Output the (X, Y) coordinate of the center of the cell containing the given text.  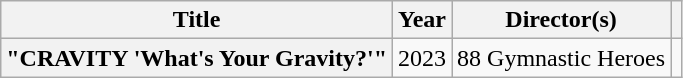
Director(s) (562, 20)
2023 (422, 58)
"CRAVITY 'What's Your Gravity?'" (197, 58)
Title (197, 20)
88 Gymnastic Heroes (562, 58)
Year (422, 20)
